From the cell containing the given text, extract its center point as (X, Y) coordinate. 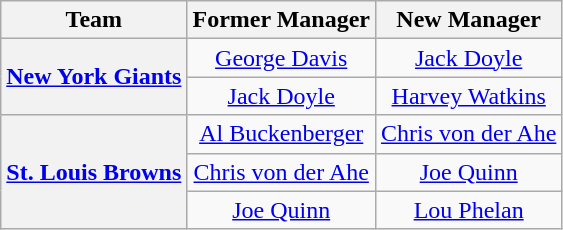
New Manager (468, 20)
Former Manager (282, 20)
Al Buckenberger (282, 134)
Lou Phelan (468, 210)
Harvey Watkins (468, 96)
St. Louis Browns (94, 172)
George Davis (282, 58)
Team (94, 20)
New York Giants (94, 77)
